Return (x, y) of the center of cell containing provided text 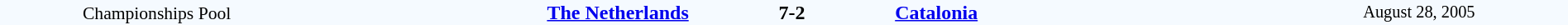
The Netherlands (501, 12)
Catalonia (1082, 12)
7-2 (791, 12)
August 28, 2005 (1419, 12)
Championships Pool (157, 12)
